Return (x, y) of the center of cell containing provided text 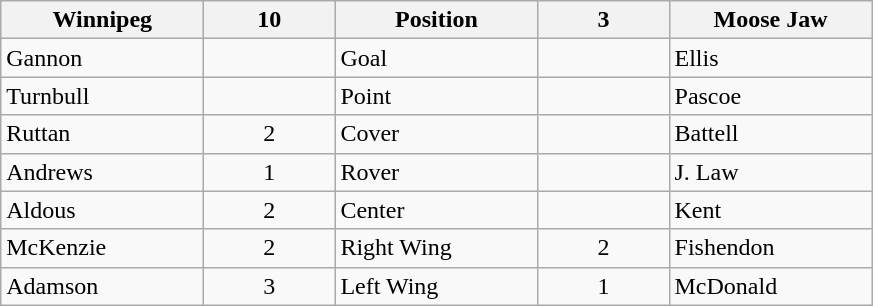
Rover (436, 172)
J. Law (770, 172)
Center (436, 210)
Cover (436, 134)
Right Wing (436, 248)
Goal (436, 58)
Fishendon (770, 248)
Kent (770, 210)
Ellis (770, 58)
Turnbull (102, 96)
Aldous (102, 210)
Pascoe (770, 96)
Ruttan (102, 134)
Gannon (102, 58)
Winnipeg (102, 20)
McKenzie (102, 248)
10 (270, 20)
Moose Jaw (770, 20)
Andrews (102, 172)
Position (436, 20)
McDonald (770, 286)
Point (436, 96)
Battell (770, 134)
Left Wing (436, 286)
Adamson (102, 286)
